Find where the given text appears and provide that cell's center as (x, y) coordinate. 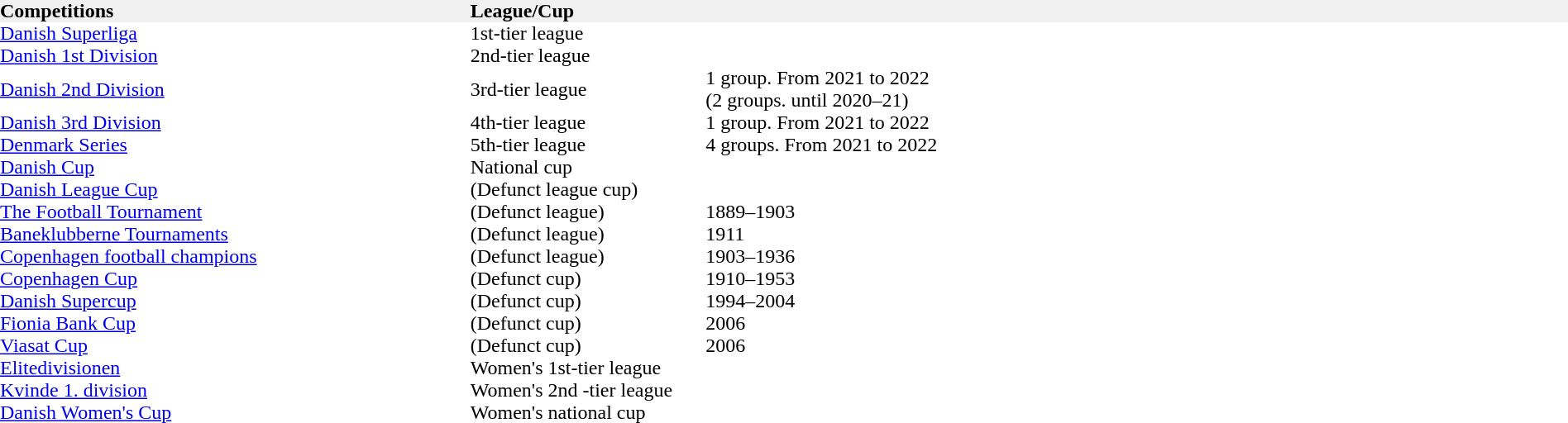
(Defunct league cup) (588, 190)
Baneklubberne Tournaments (235, 235)
5th-tier league (588, 145)
1889–1903 (1136, 211)
Danish Cup (235, 167)
Danish Supercup (235, 301)
1 group. From 2021 to 2022(2 groups. until 2020–21) (1136, 89)
League/Cup (588, 12)
1911 (1136, 235)
1st-tier league (588, 33)
3rd-tier league (588, 89)
1903–1936 (1136, 256)
National cup (588, 167)
Danish League Cup (235, 190)
Copenhagen Cup (235, 279)
1910–1953 (1136, 279)
Denmark Series (235, 145)
1994–2004 (1136, 301)
1 group. From 2021 to 2022 (1136, 122)
Danish 2nd Division (235, 89)
The Football Tournament (235, 211)
2nd-tier league (588, 56)
4th-tier league (588, 122)
Danish 3rd Division (235, 122)
Competitions (235, 12)
Danish Superliga (235, 33)
Elitedivisionen (235, 368)
Danish 1st Division (235, 56)
Women's 1st-tier league (588, 368)
4 groups. From 2021 to 2022 (1136, 145)
Copenhagen football champions (235, 256)
Kvinde 1. division (235, 390)
Fionia Bank Cup (235, 324)
Viasat Cup (235, 345)
Women's 2nd -tier league (588, 390)
